Search for the cell housing the specified text and yield its [X, Y] center coordinate. 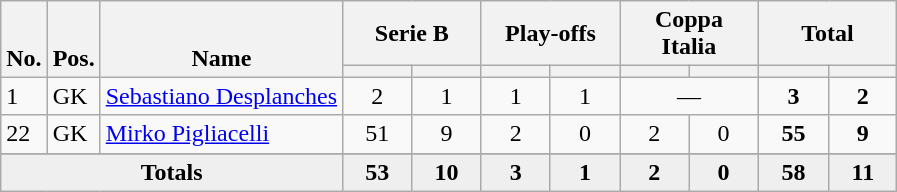
55 [794, 134]
Serie B [412, 34]
Totals [172, 172]
22 [24, 134]
Mirko Pigliacelli [221, 134]
Name [221, 39]
10 [446, 172]
Total [828, 34]
No. [24, 39]
51 [378, 134]
Pos. [74, 39]
11 [863, 172]
— [690, 96]
Coppa Italia [690, 34]
Sebastiano Desplanches [221, 96]
58 [794, 172]
53 [378, 172]
Play-offs [550, 34]
